Extract the [x, y] coordinate from the center of the cell holding the provided text.  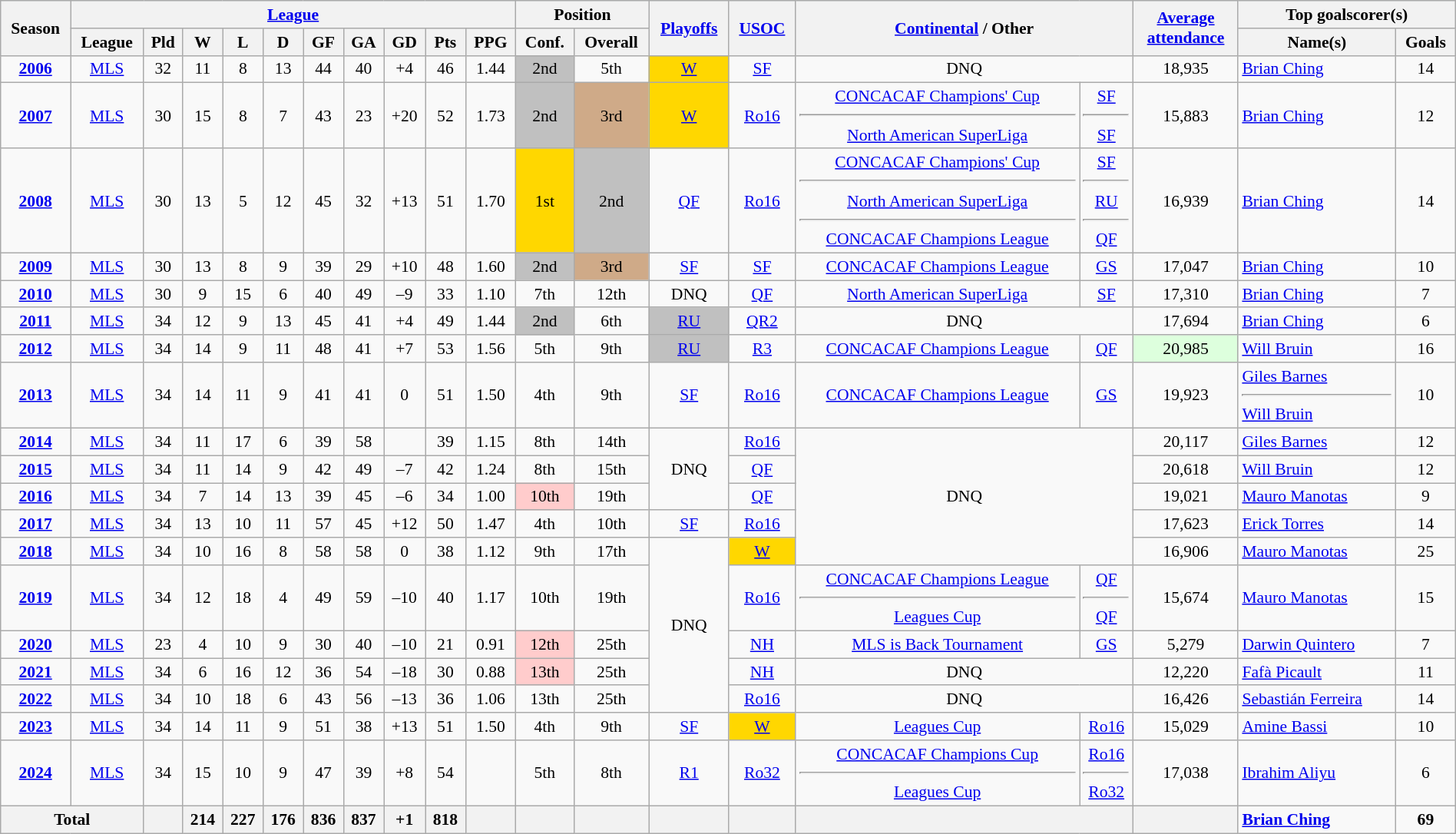
6th [611, 322]
52 [445, 116]
21 [445, 644]
Name(s) [1316, 42]
+12 [405, 525]
CONCACAF Champions LeagueLeagues Cup [938, 598]
1.70 [491, 201]
56 [363, 700]
50 [445, 525]
Pld [163, 42]
25 [1426, 551]
2021 [35, 672]
SFSF [1107, 116]
47 [323, 773]
46 [445, 69]
59 [363, 598]
5,279 [1186, 644]
1.10 [491, 294]
227 [243, 820]
19,021 [1186, 497]
19,923 [1186, 395]
Leagues Cup [938, 726]
69 [1426, 820]
Conf. [545, 42]
836 [323, 820]
2019 [35, 598]
2020 [35, 644]
214 [203, 820]
44 [323, 69]
15th [611, 469]
2022 [35, 700]
2012 [35, 349]
Goals [1426, 42]
Season [35, 28]
+10 [405, 266]
Top goalscorer(s) [1347, 15]
2016 [35, 497]
2014 [35, 442]
1.56 [491, 349]
USOC [762, 28]
16,939 [1186, 201]
R1 [689, 773]
L [243, 42]
CONCACAF Champions' CupNorth American SuperLiga [938, 116]
57 [323, 525]
1.47 [491, 525]
–9 [405, 294]
Pts [445, 42]
20,985 [1186, 349]
+7 [405, 349]
15,883 [1186, 116]
1.12 [491, 551]
1.73 [491, 116]
0.91 [491, 644]
1.24 [491, 469]
837 [363, 820]
Amine Bassi [1316, 726]
–7 [405, 469]
Ro32 [762, 773]
Ibrahim Aliyu [1316, 773]
2011 [35, 322]
Giles Barnes Will Bruin [1316, 395]
Erick Torres [1316, 525]
–13 [405, 700]
2013 [35, 395]
20,618 [1186, 469]
North American SuperLiga [938, 294]
15,029 [1186, 726]
–6 [405, 497]
1.00 [491, 497]
+1 [405, 820]
2007 [35, 116]
7th [545, 294]
176 [283, 820]
15,674 [1186, 598]
16,426 [1186, 700]
1.15 [491, 442]
29 [363, 266]
Averageattendance [1186, 28]
14th [611, 442]
Giles Barnes [1316, 442]
17,694 [1186, 322]
2017 [35, 525]
CONCACAF Champions CupLeagues Cup [938, 773]
Continental / Other [965, 28]
CONCACAF Champions' CupNorth American SuperLigaCONCACAF Champions League [938, 201]
2018 [35, 551]
2009 [35, 266]
16,906 [1186, 551]
1.17 [491, 598]
2015 [35, 469]
2008 [35, 201]
53 [445, 349]
Position [582, 15]
D [283, 42]
Total [72, 820]
QR2 [762, 322]
17,623 [1186, 525]
Overall [611, 42]
17th [611, 551]
2023 [35, 726]
1.06 [491, 700]
20,117 [1186, 442]
17,038 [1186, 773]
QF QF [1107, 598]
1.60 [491, 266]
GA [363, 42]
GD [405, 42]
SFRUQF [1107, 201]
2010 [35, 294]
Playoffs [689, 28]
12,220 [1186, 672]
Ro16Ro32 [1107, 773]
5 [243, 201]
Darwin Quintero [1316, 644]
–18 [405, 672]
+20 [405, 116]
PPG [491, 42]
18,935 [1186, 69]
R3 [762, 349]
MLS is Back Tournament [938, 644]
0.88 [491, 672]
Fafà Picault [1316, 672]
1st [545, 201]
818 [445, 820]
33 [445, 294]
GF [323, 42]
17,047 [1186, 266]
17 [243, 442]
2006 [35, 69]
17,310 [1186, 294]
Sebastián Ferreira [1316, 700]
+8 [405, 773]
2024 [35, 773]
